Detect which cell encompasses the target text, then output its (x, y) center coordinate. 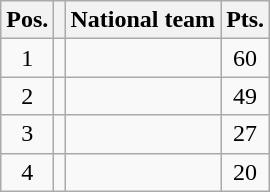
2 (28, 96)
National team (143, 20)
1 (28, 58)
4 (28, 172)
49 (246, 96)
3 (28, 134)
Pts. (246, 20)
Pos. (28, 20)
27 (246, 134)
20 (246, 172)
60 (246, 58)
